Identify which cell holds the provided text, then report its [x, y] central coordinate. 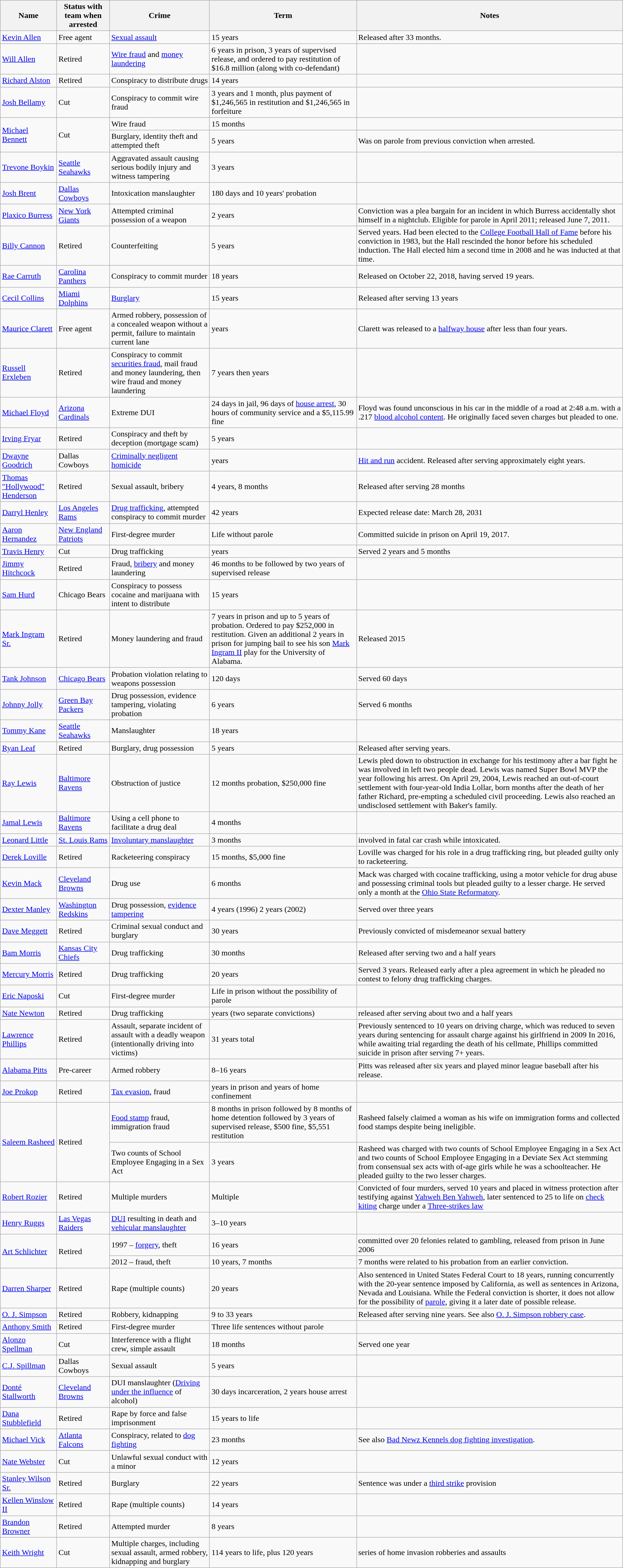
Notes [490, 16]
Name [29, 16]
4 years, 8 months [283, 486]
See also Bad Newz Kennels dog fighting investigation. [490, 1439]
42 years [283, 513]
2012 – fraud, theft [160, 1262]
DUI manslaughter (Driving under the influence of alcohol) [160, 1392]
3–10 years [283, 1223]
Two counts of School Employee Engaging in a Sex Act [160, 1162]
Released after serving 13 years [490, 298]
Dana Stubblefield [29, 1418]
15 months [283, 124]
Rape by force and false imprisonment [160, 1418]
Joe Prokop [29, 1091]
Dexter Manley [29, 910]
Washington Redskins [83, 910]
Conspiracy to commit securities fraud, mail fraud and money laundering, then wire fraud and money laundering [160, 373]
Miami Dolphins [83, 298]
7 months were related to his probation from an earlier conviction. [490, 1262]
Trevone Boykin [29, 167]
Multiple murders [160, 1197]
Nate Newton [29, 1013]
Drug use [160, 883]
Money laundering and fraud [160, 639]
Drug possession, evidence tampering, violating probation [160, 704]
St. Louis Rams [83, 840]
Mark Ingram Sr. [29, 639]
involved in fatal car crash while intoxicated. [490, 840]
Ryan Leaf [29, 748]
Released on October 22, 2018, having served 19 years. [490, 276]
Released after serving 28 months [490, 486]
Rasheed falsely claimed a woman as his wife on immigration forms and collected food stamps despite being ineligible. [490, 1122]
Released 2015 [490, 639]
Was on parole from previous conviction when arrested. [490, 141]
series of home invasion robberies and assaults [490, 1553]
Anthony Smith [29, 1327]
Josh Brent [29, 193]
Thomas "Hollywood" Henderson [29, 486]
Jimmy Hitchcock [29, 569]
Pre-career [83, 1070]
Expected release date: March 28, 2031 [490, 513]
Involuntary manslaughter [160, 840]
Released after serving years. [490, 748]
Michael Vick [29, 1439]
Crime [160, 16]
12 years [283, 1461]
Conspiracy and theft by deception (mortgage scam) [160, 439]
Nate Webster [29, 1461]
Michael Bennett [29, 134]
Richard Alston [29, 81]
Served one year [490, 1344]
Irving Fryar [29, 439]
Michael Floyd [29, 412]
Travis Henry [29, 551]
Assault, separate incident of assault with a deadly weapon (intentionally driving into victims) [160, 1039]
Three life sentences without parole [283, 1327]
Maurice Clarett [29, 329]
Robert Rozier [29, 1197]
24 days in jail, 96 days of house arrest, 30 hours of community service and a $5,115.99 fine [283, 412]
4 months [283, 823]
Intoxication manslaughter [160, 193]
2 years [283, 215]
23 months [283, 1439]
Probation violation relating to weapons possession [160, 678]
Darryl Henley [29, 513]
22 years [283, 1483]
Tommy Kane [29, 730]
Burglary, drug possession [160, 748]
Obstruction of justice [160, 783]
120 days [283, 678]
Criminal sexual conduct and burglary [160, 931]
Johnny Jolly [29, 704]
Carolina Panthers [83, 276]
Alabama Pitts [29, 1070]
46 months to be followed by two years of supervised release [283, 569]
Criminally negligent homicide [160, 460]
years (two separate convictions) [283, 1013]
6 years in prison, 3 years of supervised release, and ordered to pay restitution of $16.8 million (along with co-defendant) [283, 59]
Conspiracy to possess cocaine and marijuana with intent to distribute [160, 595]
Sentence was under a third strike provision [490, 1483]
Drug possession, evidence tampering [160, 910]
Robbery, kidnapping [160, 1314]
Tax evasion, fraud [160, 1091]
15 years to life [283, 1418]
Green Bay Packers [83, 704]
Unlawful sexual conduct with a minor [160, 1461]
8–16 years [283, 1070]
Fraud, bribery and money laundering [160, 569]
Released after serving nine years. See also O. J. Simpson robbery case. [490, 1314]
Kellen Winslow II [29, 1505]
Counterfeiting [160, 246]
Served 60 days [490, 678]
Loville was charged for his role in a drug trafficking ring, but pleaded guilty only to racketeering. [490, 857]
Henry Ruggs [29, 1223]
8 years [283, 1526]
Josh Bellamy [29, 102]
Will Allen [29, 59]
Billy Cannon [29, 246]
Kansas City Chiefs [83, 953]
15 months, $5,000 fine [283, 857]
Conspiracy, related to dog fighting [160, 1439]
Served 2 years and 5 months [490, 551]
Previously convicted of misdemeanor sexual battery [490, 931]
4 years (1996) 2 years (2002) [283, 910]
Armed robbery [160, 1070]
Aggravated assault causing serious bodily injury and witness tampering [160, 167]
10 years, 7 months [283, 1262]
Released after serving two and a half years [490, 953]
18 months [283, 1344]
Multiple charges, including sexual assault, armed robbery, kidnapping and burglary [160, 1553]
12 months probation, $250,000 fine [283, 783]
New England Patriots [83, 534]
Conspiracy to commit murder [160, 276]
Jamal Lewis [29, 823]
Food stamp fraud, immigration fraud [160, 1122]
Released after 33 months. [490, 37]
Lawrence Phillips [29, 1039]
Status with team when arrested [83, 16]
released after serving about two and a half years [490, 1013]
30 months [283, 953]
Alonzo Spellman [29, 1344]
Wire fraud and money laundering [160, 59]
Served 3 years. Released early after a plea agreement in which he pleaded no contest to felony drug trafficking charges. [490, 974]
Ray Lewis [29, 783]
Aaron Hernandez [29, 534]
Pitts was released after six years and played minor league baseball after his release. [490, 1070]
committed over 20 felonies related to gambling, released from prison in June 2006 [490, 1245]
Extreme DUI [160, 412]
Manslaughter [160, 730]
Term [283, 16]
Tank Johnson [29, 678]
114 years to life, plus 120 years [283, 1553]
Wire fraud [160, 124]
1997 – forgery, theft [160, 1245]
Stanley Wilson Sr. [29, 1483]
8 months in prison followed by 8 months of home detention followed by 3 years of supervised release, $500 fine, $5,551 restitution [283, 1122]
3 years and 1 month, plus payment of $1,246,565 in restitution and $1,246,565 in forfeiture [283, 102]
Bam Morris [29, 953]
Served 6 months [490, 704]
Sexual assault, bribery [160, 486]
Armed robbery, possession of a concealed weapon without a permit, failure to maintain current lane [160, 329]
Kevin Mack [29, 883]
Atlanta Falcons [83, 1439]
Donté Stallworth [29, 1392]
Cecil Collins [29, 298]
Hit and run accident. Released after serving approximately eight years. [490, 460]
Life without parole [283, 534]
9 to 33 years [283, 1314]
Multiple [283, 1197]
30 years [283, 931]
31 years total [283, 1039]
Life in prison without the possibility of parole [283, 996]
New York Giants [83, 215]
30 days incarceration, 2 years house arrest [283, 1392]
Conspiracy to commit wire fraud [160, 102]
Served over three years [490, 910]
Mercury Morris [29, 974]
Interference with a flight crew, simple assault [160, 1344]
Dave Meggett [29, 931]
Sam Hurd [29, 595]
Racketeering conspiracy [160, 857]
Eric Naposki [29, 996]
O. J. Simpson [29, 1314]
Art Schlichter [29, 1251]
Attempted criminal possession of a weapon [160, 215]
years in prison and years of home confinement [283, 1091]
Darren Sharper [29, 1288]
3 months [283, 840]
DUI resulting in death and vehicular manslaughter [160, 1223]
Brandon Browner [29, 1526]
Derek Loville [29, 857]
Dwayne Goodrich [29, 460]
Russell Erxleben [29, 373]
Keith Wright [29, 1553]
Saleem Rasheed [29, 1142]
Los Angeles Rams [83, 513]
Leonard Little [29, 840]
Rae Carruth [29, 276]
Plaxico Burress [29, 215]
Attempted murder [160, 1526]
Using a cell phone to facilitate a drug deal [160, 823]
180 days and 10 years' probation [283, 193]
Burglary, identity theft and attempted theft [160, 141]
Drug trafficking, attempted conspiracy to commit murder [160, 513]
16 years [283, 1245]
Las Vegas Raiders [83, 1223]
Clarett was released to a halfway house after less than four years. [490, 329]
6 years [283, 704]
6 months [283, 883]
7 years then years [283, 373]
Conspiracy to distribute drugs [160, 81]
C.J. Spillman [29, 1366]
Arizona Cardinals [83, 412]
Committed suicide in prison on April 19, 2017. [490, 534]
Kevin Allen [29, 37]
